Capture the cell that displays the provided text and extract its (x, y) central coordinate. 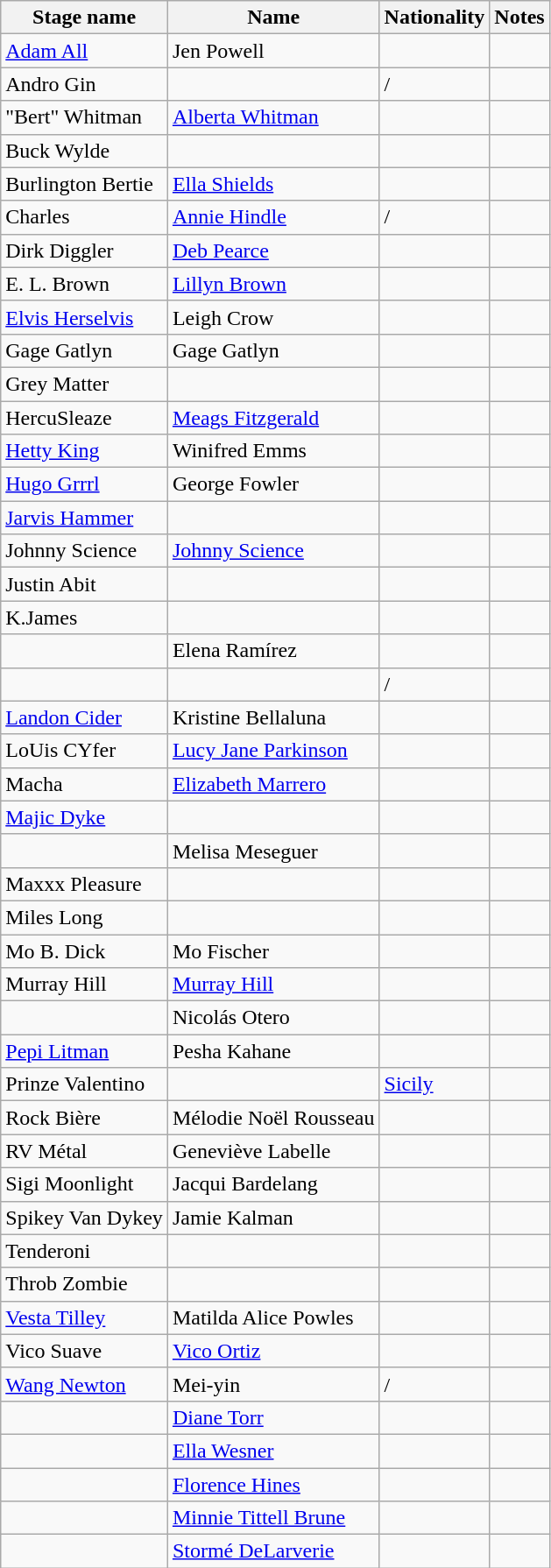
Adam All (84, 51)
Grey Matter (84, 384)
Macha (84, 784)
Mo Fischer (273, 950)
Ella Wesner (273, 1451)
Annie Hindle (273, 217)
Alberta Whitman (273, 117)
Lucy Jane Parkinson (273, 751)
Majic Dyke (84, 817)
Winifred Emms (273, 451)
Wang Newton (84, 1384)
Pepi Litman (84, 1051)
RV Métal (84, 1151)
Charles (84, 217)
Vesta Tilley (84, 1317)
Kristine Bellaluna (273, 717)
Florence Hines (273, 1485)
Meags Fitzgerald (273, 418)
Elena Ramírez (273, 651)
Geneviève Labelle (273, 1151)
Maxxx Pleasure (84, 884)
Deb Pearce (273, 251)
Dirk Diggler (84, 251)
Notes (519, 18)
Stormé DeLarverie (273, 1551)
E. L. Brown (84, 284)
Justin Abit (84, 584)
Pesha Kahane (273, 1051)
Jen Powell (273, 51)
Vico Suave (84, 1351)
Landon Cider (84, 717)
Rock Bière (84, 1118)
Spikey Van Dykey (84, 1218)
K.James (84, 618)
Miles Long (84, 917)
"Bert" Whitman (84, 117)
Melisa Meseguer (273, 851)
HercuSleaze (84, 418)
Sicily (434, 1084)
Jacqui Bardelang (273, 1184)
Leigh Crow (273, 317)
Tenderoni (84, 1251)
Matilda Alice Powles (273, 1317)
Lillyn Brown (273, 284)
Stage name (84, 18)
Mo B. Dick (84, 950)
Minnie Tittell Brune (273, 1518)
Andro Gin (84, 84)
Hetty King (84, 451)
Mélodie Noël Rousseau (273, 1118)
Prinze Valentino (84, 1084)
Buck Wylde (84, 151)
Burlington Bertie (84, 184)
Vico Ortiz (273, 1351)
Diane Torr (273, 1417)
Sigi Moonlight (84, 1184)
Mei-yin (273, 1384)
Jamie Kalman (273, 1218)
LoUis CYfer (84, 751)
Ella Shields (273, 184)
Hugo Grrrl (84, 484)
George Fowler (273, 484)
Elizabeth Marrero (273, 784)
Name (273, 18)
Nationality (434, 18)
Nicolás Otero (273, 1018)
Throb Zombie (84, 1284)
Jarvis Hammer (84, 518)
Elvis Herselvis (84, 317)
